Scan for the cell matching the given text and deliver its (x, y) coordinate at center. 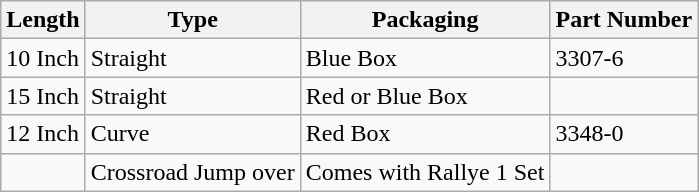
10 Inch (43, 58)
Type (192, 20)
12 Inch (43, 134)
Comes with Rallye 1 Set (425, 172)
15 Inch (43, 96)
Part Number (624, 20)
Red Box (425, 134)
Red or Blue Box (425, 96)
3348-0 (624, 134)
Crossroad Jump over (192, 172)
Length (43, 20)
3307-6 (624, 58)
Blue Box (425, 58)
Packaging (425, 20)
Curve (192, 134)
